Capture the cell that displays the provided text and extract its [x, y] central coordinate. 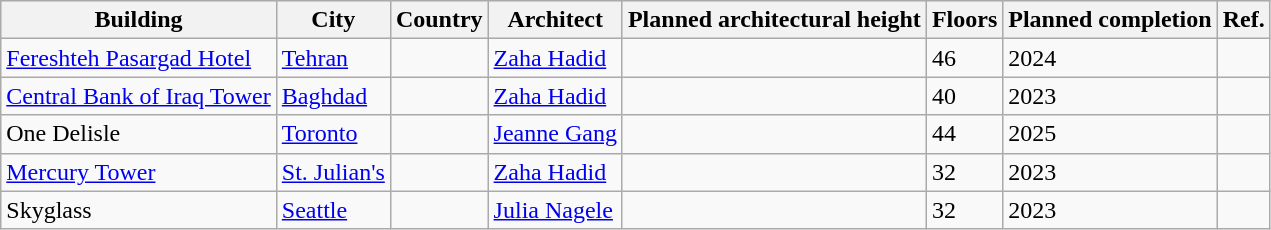
40 [964, 96]
Baghdad [333, 96]
Skyglass [139, 210]
Planned completion [1110, 20]
46 [964, 58]
Mercury Tower [139, 172]
City [333, 20]
Toronto [333, 134]
2024 [1110, 58]
Country [439, 20]
Seattle [333, 210]
Building [139, 20]
2025 [1110, 134]
One Delisle [139, 134]
Julia Nagele [555, 210]
St. Julian's [333, 172]
Tehran [333, 58]
Planned architectural height [774, 20]
Central Bank of Iraq Tower [139, 96]
Ref. [1244, 20]
44 [964, 134]
Jeanne Gang [555, 134]
Floors [964, 20]
Fereshteh Pasargad Hotel [139, 58]
Architect [555, 20]
